Detect which cell encompasses the target text, then output its [X, Y] center coordinate. 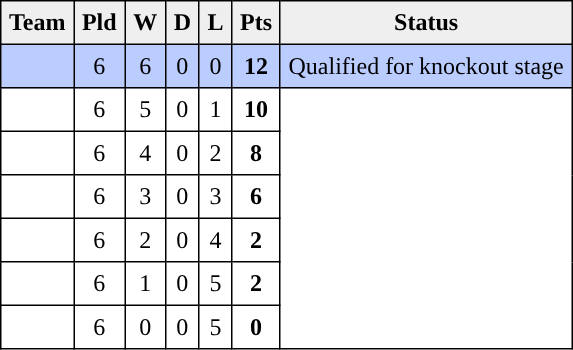
8 [256, 153]
L [216, 23]
Status [426, 23]
Qualified for knockout stage [426, 66]
Team [38, 23]
D [182, 23]
12 [256, 66]
W [145, 23]
Pld [100, 23]
Pts [256, 23]
10 [256, 110]
